Return the [X, Y] coordinate for the center point of the cell that contains the specified text.  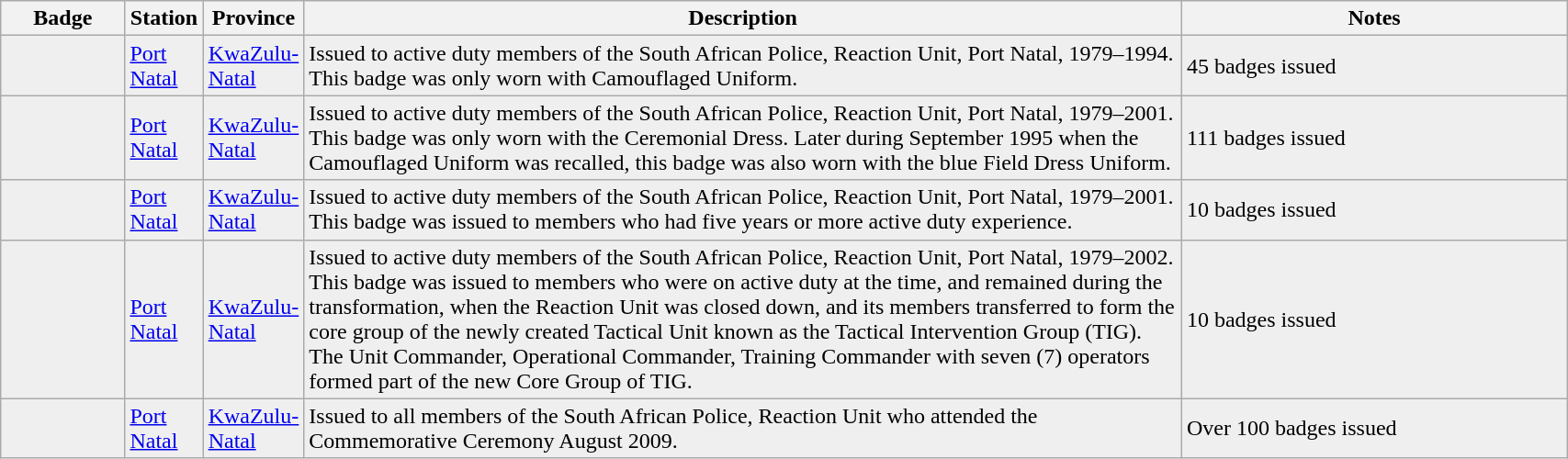
Badge [62, 18]
45 badges issued [1374, 66]
Issued to active duty members of the South African Police, Reaction Unit, Port Natal, 1979–1994. This badge was only worn with Camouflaged Uniform. [743, 66]
Description [743, 18]
Issued to all members of the South African Police, Reaction Unit who attended the Commemorative Ceremony August 2009. [743, 428]
Over 100 badges issued [1374, 428]
111 badges issued [1374, 138]
Notes [1374, 18]
Province [254, 18]
Station [164, 18]
